Scan for the cell matching the given text and deliver its (X, Y) coordinate at center. 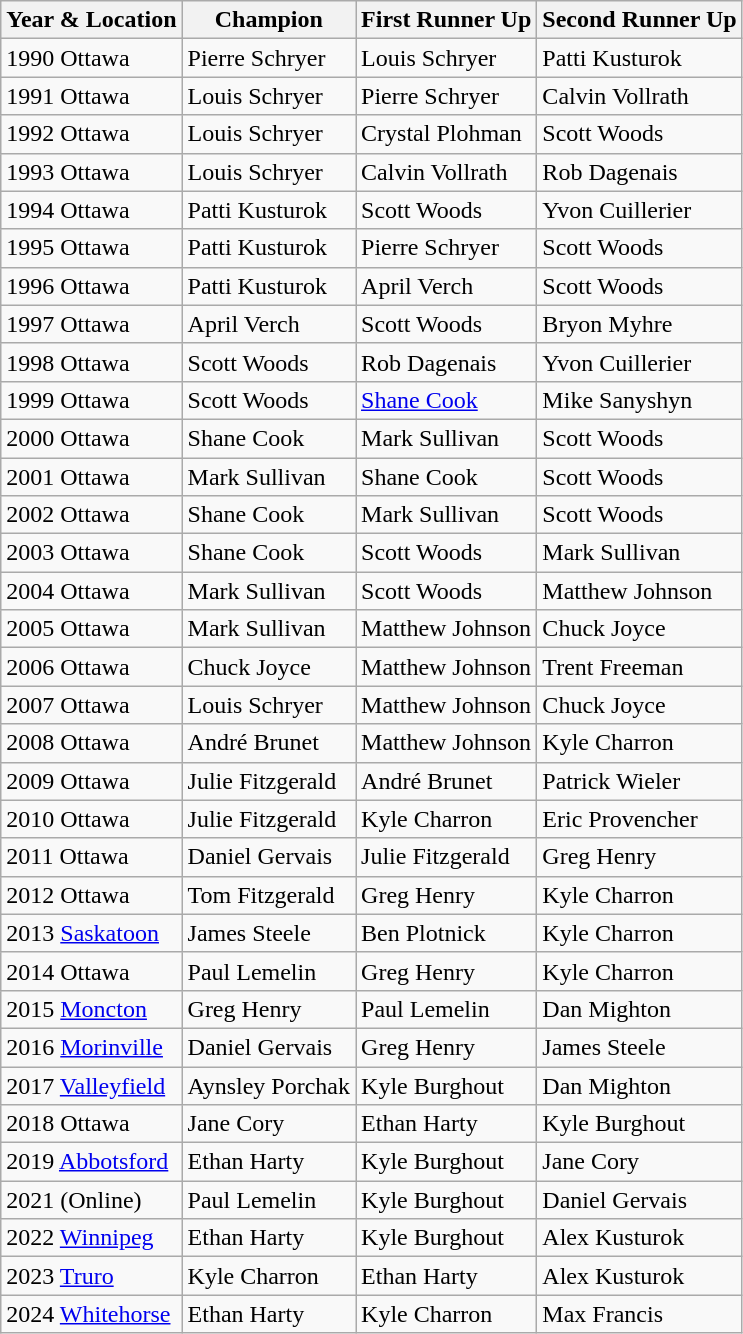
2012 Ottawa (92, 895)
1996 Ottawa (92, 286)
Ben Plotnick (446, 933)
1999 Ottawa (92, 400)
2008 Ottawa (92, 743)
2010 Ottawa (92, 819)
Max Francis (640, 1314)
Year & Location (92, 20)
2019 Abbotsford (92, 1162)
2022 Winnipeg (92, 1238)
2000 Ottawa (92, 438)
2001 Ottawa (92, 477)
2024 Whitehorse (92, 1314)
2017 Valleyfield (92, 1085)
2004 Ottawa (92, 591)
1995 Ottawa (92, 248)
Trent Freeman (640, 667)
Eric Provencher (640, 819)
2021 (Online) (92, 1200)
2018 Ottawa (92, 1124)
Patrick Wieler (640, 781)
2023 Truro (92, 1276)
Champion (269, 20)
2007 Ottawa (92, 705)
2013 Saskatoon (92, 933)
1998 Ottawa (92, 362)
1994 Ottawa (92, 210)
Crystal Plohman (446, 134)
1990 Ottawa (92, 58)
2003 Ottawa (92, 553)
2015 Moncton (92, 1009)
2006 Ottawa (92, 667)
2011 Ottawa (92, 857)
2002 Ottawa (92, 515)
Tom Fitzgerald (269, 895)
2009 Ottawa (92, 781)
2016 Morinville (92, 1047)
Second Runner Up (640, 20)
2005 Ottawa (92, 629)
1991 Ottawa (92, 96)
1997 Ottawa (92, 324)
1993 Ottawa (92, 172)
Mike Sanyshyn (640, 400)
1992 Ottawa (92, 134)
Bryon Myhre (640, 324)
First Runner Up (446, 20)
2014 Ottawa (92, 971)
Aynsley Porchak (269, 1085)
